Scan for the cell matching the given text and deliver its [X, Y] coordinate at center. 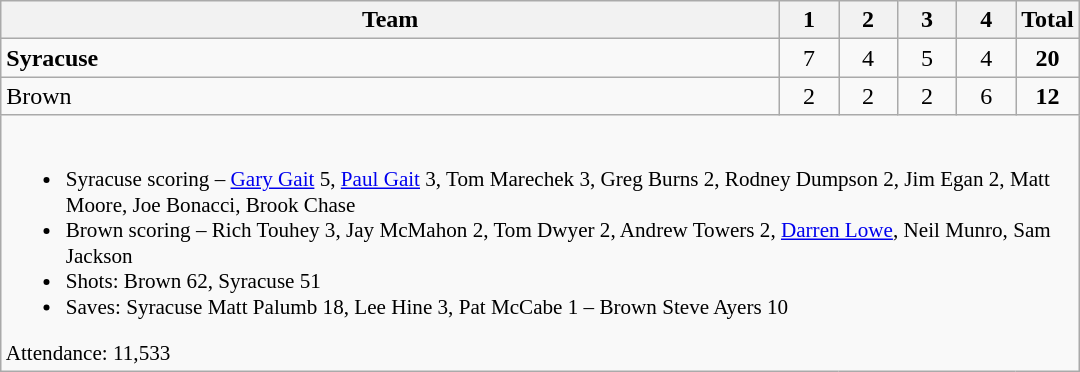
Team [390, 20]
12 [1048, 96]
Syracuse [390, 58]
Brown [390, 96]
6 [986, 96]
20 [1048, 58]
Total [1048, 20]
1 [808, 20]
5 [928, 58]
7 [808, 58]
3 [928, 20]
